Detect which cell encompasses the target text, then output its (X, Y) center coordinate. 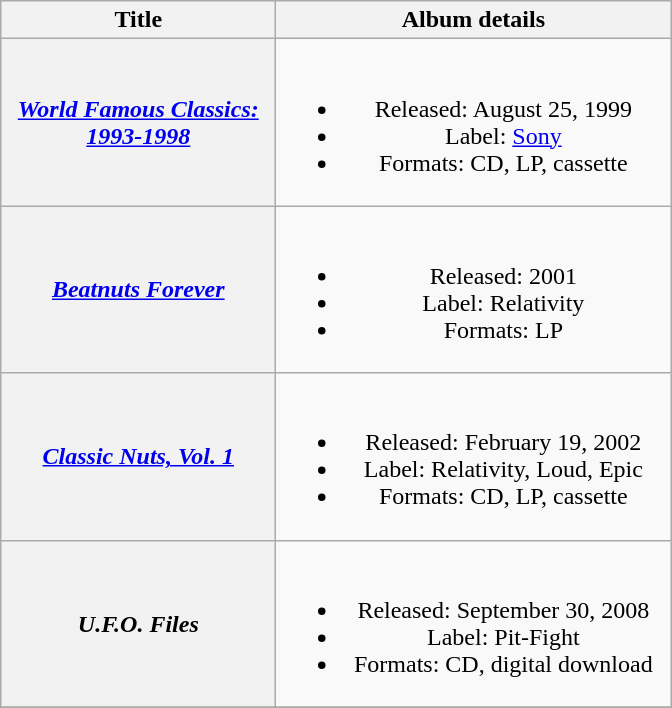
U.F.O. Files (138, 624)
Released: February 19, 2002Label: Relativity, Loud, EpicFormats: CD, LP, cassette (474, 456)
Classic Nuts, Vol. 1 (138, 456)
Beatnuts Forever (138, 290)
Released: August 25, 1999Label: SonyFormats: CD, LP, cassette (474, 122)
Released: 2001Label: RelativityFormats: LP (474, 290)
Title (138, 20)
Album details (474, 20)
World Famous Classics: 1993-1998 (138, 122)
Released: September 30, 2008Label: Pit-FightFormats: CD, digital download (474, 624)
